Locate the cell with the specified text and output its (x, y) center coordinate. 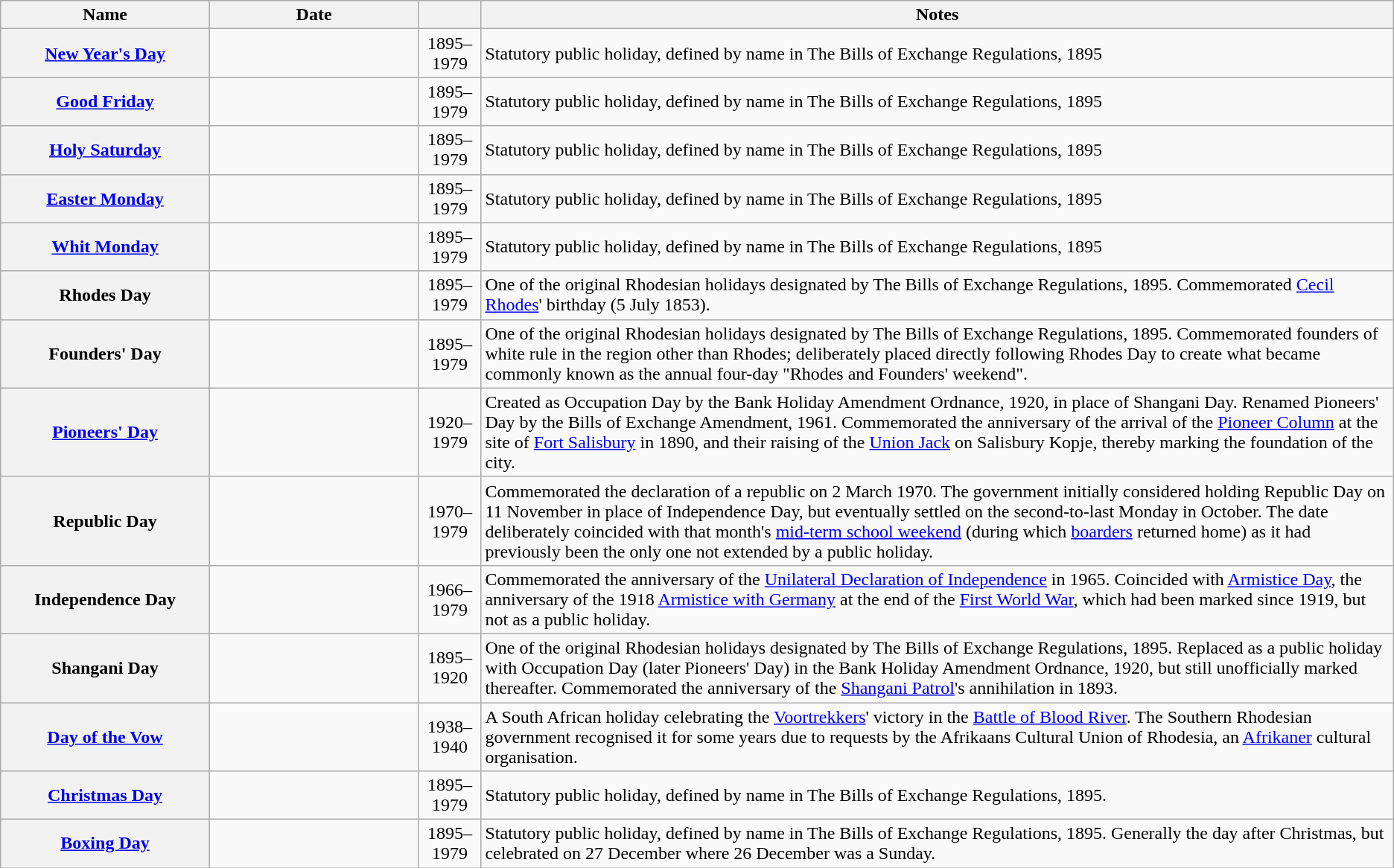
Boxing Day (106, 844)
Pioneers' Day (106, 432)
New Year's Day (106, 54)
Whit Monday (106, 247)
1970–1979 (450, 521)
1920–1979 (450, 432)
Holy Saturday (106, 150)
One of the original Rhodesian holidays designated by The Bills of Exchange Regulations, 1895. Commemorated Cecil Rhodes' birthday (5 July 1853). (937, 295)
1938–1940 (450, 737)
Republic Day (106, 521)
1895–1920 (450, 668)
Name (106, 15)
Notes (937, 15)
Shangani Day (106, 668)
Rhodes Day (106, 295)
Day of the Vow (106, 737)
1966–1979 (450, 599)
Christmas Day (106, 795)
Date (314, 15)
Easter Monday (106, 198)
Founders' Day (106, 354)
Statutory public holiday, defined by name in The Bills of Exchange Regulations, 1895. (937, 795)
Good Friday (106, 101)
Independence Day (106, 599)
